Find where the given text appears and provide that cell's center as [x, y] coordinate. 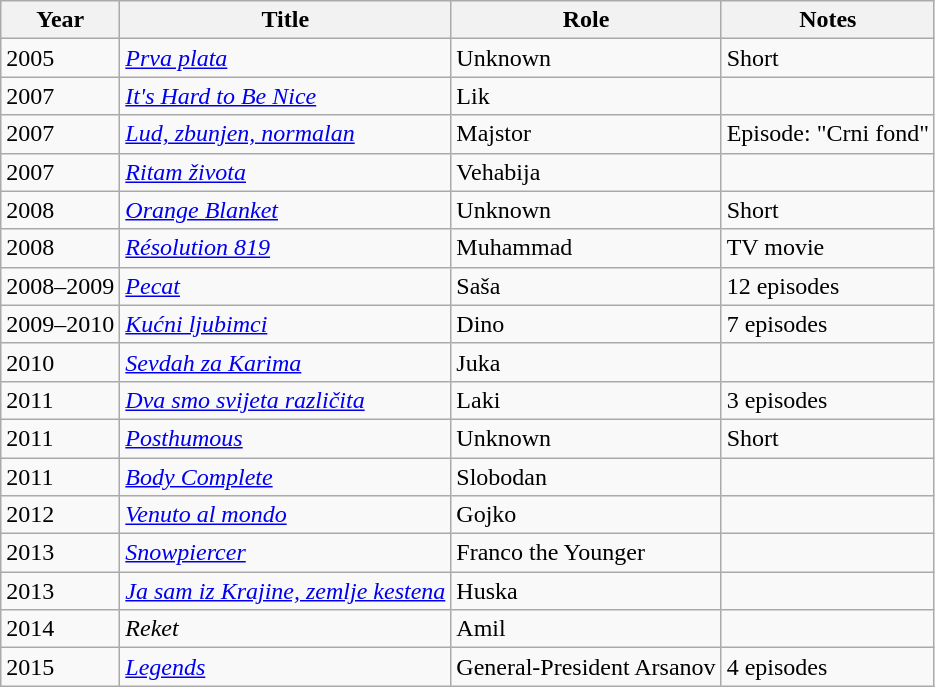
Dva smo svijeta različita [286, 400]
Legends [286, 667]
Year [60, 20]
Posthumous [286, 438]
Dino [586, 324]
2008–2009 [60, 286]
Majstor [586, 134]
Snowpiercer [286, 553]
It's Hard to Be Nice [286, 96]
Pecat [286, 286]
Body Complete [286, 477]
Ja sam iz Krajine, zemlje kestena [286, 591]
Ritam života [286, 172]
12 episodes [828, 286]
Episode: "Crni fond" [828, 134]
2014 [60, 629]
Lik [586, 96]
Prva plata [286, 58]
2012 [60, 515]
Saša [586, 286]
Amil [586, 629]
Lud, zbunjen, normalan [286, 134]
Sevdah za Karima [286, 362]
Muhammad [586, 248]
Title [286, 20]
Gojko [586, 515]
Reket [286, 629]
Franco the Younger [586, 553]
2015 [60, 667]
2010 [60, 362]
2005 [60, 58]
Notes [828, 20]
2009–2010 [60, 324]
Vehabija [586, 172]
Role [586, 20]
4 episodes [828, 667]
3 episodes [828, 400]
General-President Arsanov [586, 667]
Juka [586, 362]
Orange Blanket [286, 210]
7 episodes [828, 324]
Kućni ljubimci [286, 324]
Résolution 819 [286, 248]
Laki [586, 400]
Huska [586, 591]
Venuto al mondo [286, 515]
Slobodan [586, 477]
TV movie [828, 248]
